Scan for the cell matching the given text and deliver its (X, Y) coordinate at center. 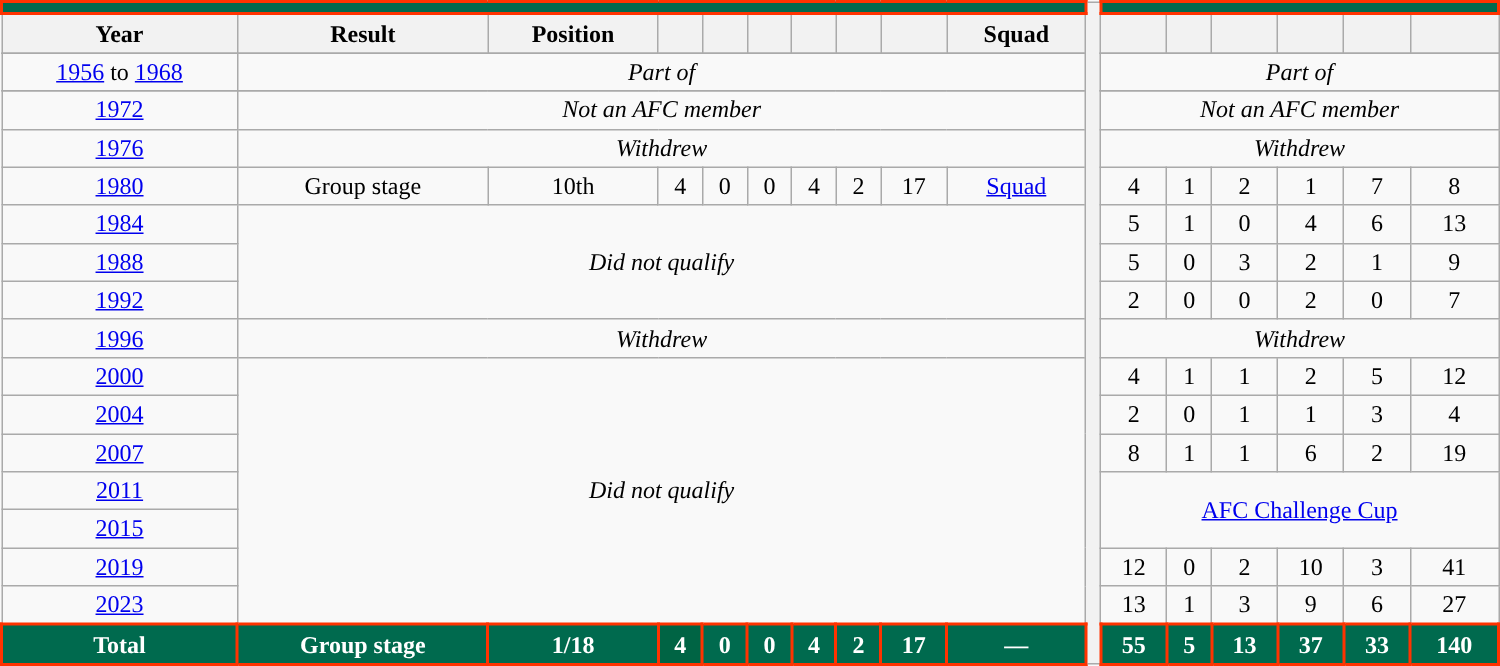
2011 (120, 491)
2023 (120, 606)
1988 (120, 262)
2000 (120, 376)
Result (363, 34)
10 (1311, 567)
140 (1454, 645)
AFC Challenge Cup (1300, 510)
1976 (120, 148)
— (1016, 645)
1/18 (573, 645)
2019 (120, 567)
2015 (120, 529)
Position (573, 34)
1972 (120, 110)
2004 (120, 414)
10th (573, 186)
1984 (120, 224)
Year (120, 34)
Total (120, 645)
1956 to 1968 (120, 72)
55 (1134, 645)
19 (1454, 453)
1992 (120, 300)
2007 (120, 453)
1996 (120, 338)
37 (1311, 645)
33 (1377, 645)
27 (1454, 606)
41 (1454, 567)
1980 (120, 186)
